Extract the [X, Y] coordinate from the center of the cell holding the provided text.  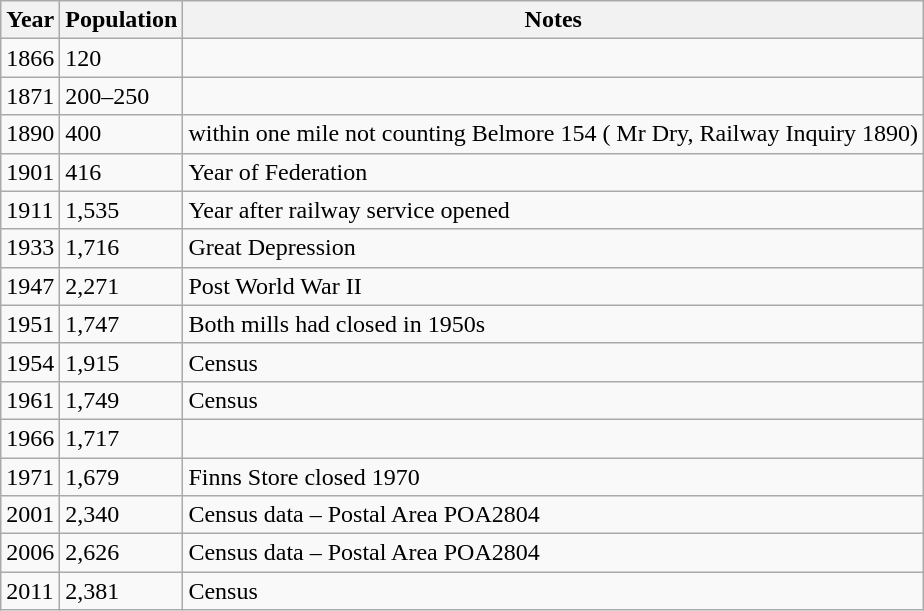
1961 [30, 400]
1866 [30, 58]
2,271 [122, 286]
1947 [30, 286]
Notes [554, 20]
1933 [30, 248]
416 [122, 172]
120 [122, 58]
Population [122, 20]
1,679 [122, 477]
within one mile not counting Belmore 154 ( Mr Dry, Railway Inquiry 1890) [554, 134]
Great Depression [554, 248]
Both mills had closed in 1950s [554, 324]
1971 [30, 477]
2,381 [122, 591]
2,340 [122, 515]
Year after railway service opened [554, 210]
Post World War II [554, 286]
1,749 [122, 400]
1966 [30, 438]
Year of Federation [554, 172]
200–250 [122, 96]
1,915 [122, 362]
1,717 [122, 438]
Year [30, 20]
1871 [30, 96]
400 [122, 134]
1911 [30, 210]
2,626 [122, 553]
2006 [30, 553]
1901 [30, 172]
Finns Store closed 1970 [554, 477]
1,747 [122, 324]
1890 [30, 134]
2001 [30, 515]
1,535 [122, 210]
1951 [30, 324]
1954 [30, 362]
1,716 [122, 248]
2011 [30, 591]
